Locate the cell with the specified text and output its [X, Y] center coordinate. 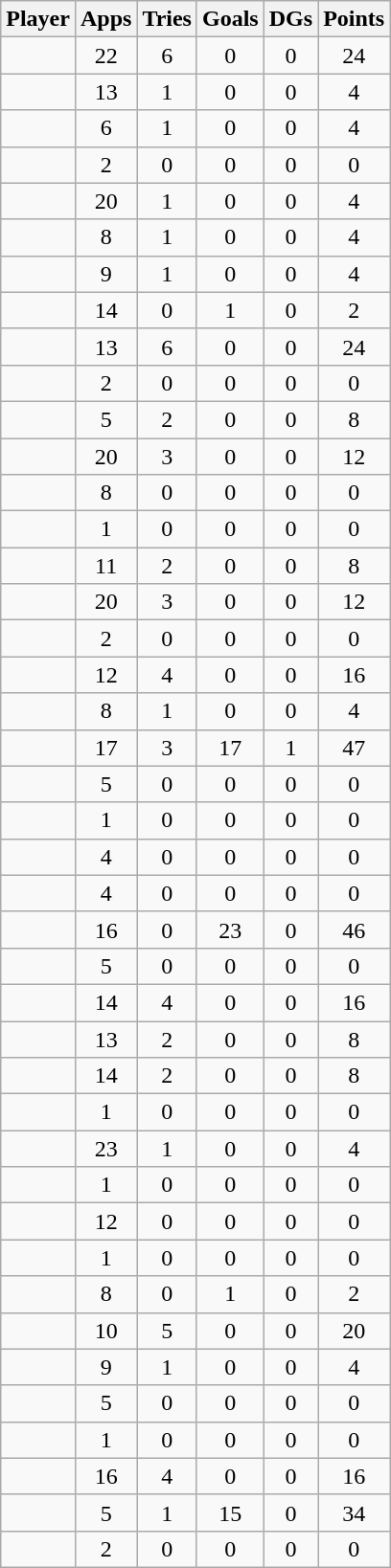
11 [105, 566]
DGs [290, 19]
Player [38, 19]
46 [355, 930]
22 [105, 56]
10 [105, 1331]
Tries [167, 19]
Goals [230, 19]
47 [355, 748]
15 [230, 1512]
Apps [105, 19]
34 [355, 1512]
Points [355, 19]
